Output the [x, y] coordinate of the center of the cell containing the given text.  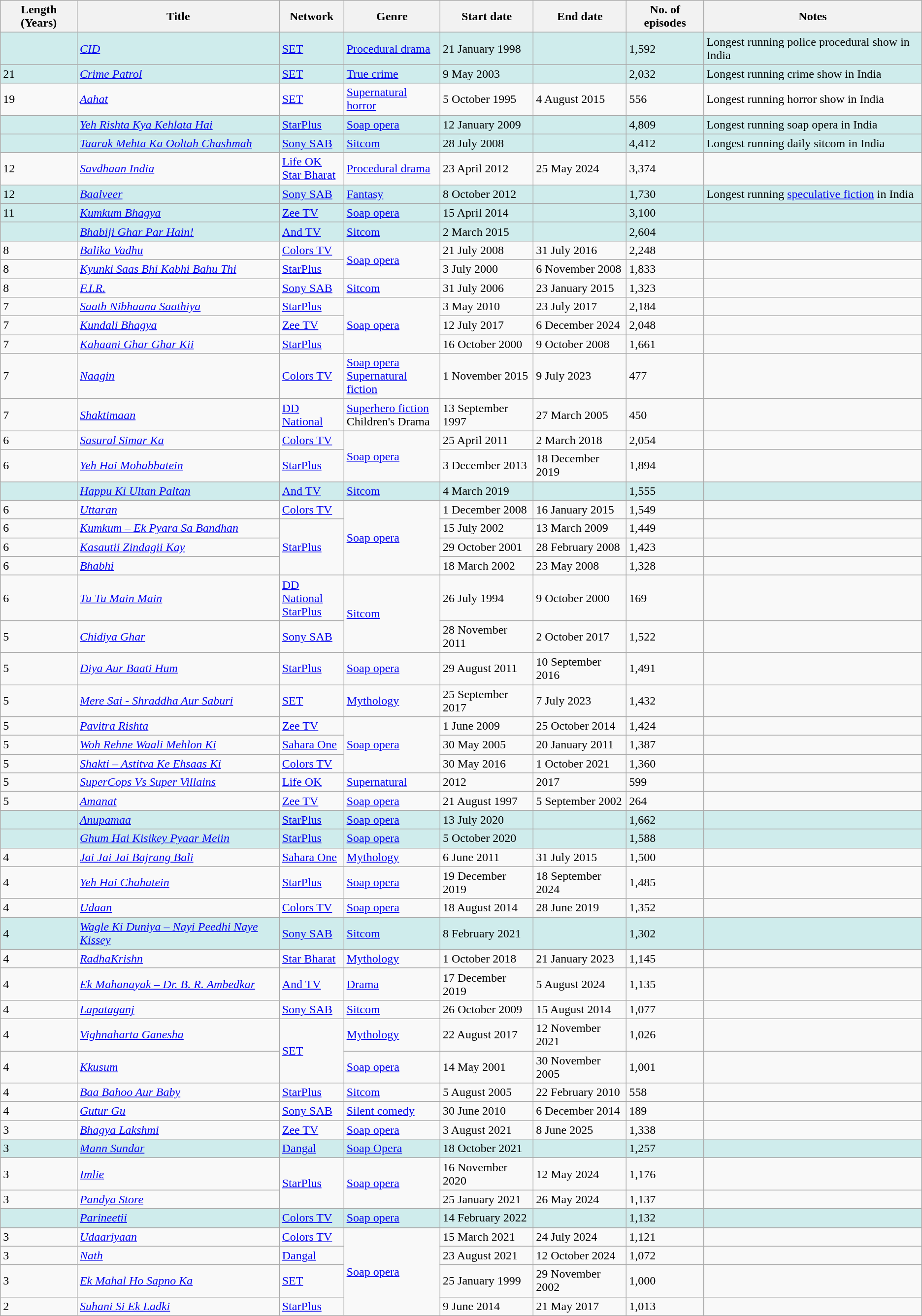
8 October 2012 [487, 194]
1,588 [665, 838]
Kumkum – Ek Pyara Sa Bandhan [178, 528]
25 January 1999 [487, 1281]
12 October 2024 [580, 1255]
13 July 2020 [487, 820]
Ghum Hai Kisikey Pyaar Meiin [178, 838]
Taarak Mehta Ka Ooltah Chashmah [178, 143]
Longest running horror show in India [813, 99]
2012 [487, 782]
Chidiya Ghar [178, 636]
1,338 [665, 1130]
Gutur Gu [178, 1111]
Sasural Simar Ka [178, 440]
Vighnaharta Ganesha [178, 1035]
3 August 2021 [487, 1130]
264 [665, 801]
2,248 [665, 250]
21 July 2008 [487, 250]
2 March 2015 [487, 231]
1,000 [665, 1281]
6 December 2024 [580, 325]
28 November 2011 [487, 636]
Longest running soap opera in India [813, 125]
Pavitra Rishta [178, 726]
1,592 [665, 48]
1,328 [665, 566]
3,100 [665, 213]
8 February 2021 [487, 933]
29 August 2011 [487, 669]
Supernaturalhorror [392, 99]
Mann Sundar [178, 1149]
1,730 [665, 194]
1,257 [665, 1149]
7 July 2023 [580, 700]
Title [178, 17]
21 [39, 74]
21 August 1997 [487, 801]
21 January 1998 [487, 48]
599 [665, 782]
3 May 2010 [487, 307]
Saath Nibhaana Saathiya [178, 307]
30 May 2005 [487, 745]
Baa Bahoo Aur Baby [178, 1092]
3 July 2000 [487, 269]
30 May 2016 [487, 764]
Superhero fictionChildren's Drama [392, 415]
9 June 2014 [487, 1306]
29 October 2001 [487, 547]
18 December 2019 [580, 466]
1 June 2009 [487, 726]
9 May 2003 [487, 74]
21 January 2023 [580, 959]
Notes [813, 17]
28 July 2008 [487, 143]
15 July 2002 [487, 528]
Genre [392, 17]
Udaan [178, 908]
5 October 1995 [487, 99]
12 July 2017 [487, 325]
Supernatural [392, 782]
Ek Mahal Ho Sapno Ka [178, 1281]
18 March 2002 [487, 566]
Bhabhi [178, 566]
29 November 2002 [580, 1281]
28 June 2019 [580, 908]
25 April 2011 [487, 440]
Bhagya Lakshmi [178, 1130]
12 November 2021 [580, 1035]
450 [665, 415]
4,412 [665, 143]
1,121 [665, 1237]
No. of episodes [665, 17]
13 September 1997 [487, 415]
2 October 2017 [580, 636]
Imlie [178, 1174]
1,145 [665, 959]
Amanat [178, 801]
1,432 [665, 700]
Kyunki Saas Bhi Kabhi Bahu Thi [178, 269]
4 March 2019 [487, 491]
2,032 [665, 74]
28 February 2008 [580, 547]
Crime Patrol [178, 74]
RadhaKrishn [178, 959]
6 November 2008 [580, 269]
1,387 [665, 745]
31 July 2006 [487, 288]
1,833 [665, 269]
1,424 [665, 726]
DD National [311, 415]
25 October 2014 [580, 726]
1,072 [665, 1255]
22 February 2010 [580, 1092]
Longest running daily sitcom in India [813, 143]
19 December 2019 [487, 882]
8 June 2025 [580, 1130]
True crime [392, 74]
Yeh Rishta Kya Kehlata Hai [178, 125]
4 August 2015 [580, 99]
1 November 2015 [487, 376]
1,522 [665, 636]
31 July 2016 [580, 250]
Life OK [311, 782]
1,352 [665, 908]
2 March 2018 [580, 440]
Bhabiji Ghar Par Hain! [178, 231]
Star Bharat [311, 959]
Baalveer [178, 194]
2,048 [665, 325]
F.I.R. [178, 288]
20 January 2011 [580, 745]
Kkusum [178, 1066]
Tu Tu Main Main [178, 598]
31 July 2015 [580, 857]
558 [665, 1092]
1,077 [665, 1009]
26 October 2009 [487, 1009]
19 [39, 99]
18 October 2021 [487, 1149]
1,423 [665, 547]
12 January 2009 [487, 125]
1,485 [665, 882]
Udaariyaan [178, 1237]
1,132 [665, 1218]
1,323 [665, 288]
Soap operaSupernatural fiction [392, 376]
15 August 2014 [580, 1009]
1 December 2008 [487, 510]
11 [39, 213]
Balika Vadhu [178, 250]
Shaktimaan [178, 415]
1,555 [665, 491]
Parineetii [178, 1218]
23 April 2012 [487, 168]
Mere Sai - Shraddha Aur Saburi [178, 700]
Longest running police procedural show in India [813, 48]
1,176 [665, 1174]
Yeh Hai Mohabbatein [178, 466]
Pandya Store [178, 1199]
DD National StarPlus [311, 598]
3 December 2013 [487, 466]
2 [39, 1306]
Suhani Si Ek Ladki [178, 1306]
17 December 2019 [487, 984]
26 May 2024 [580, 1199]
Kahaani Ghar Ghar Kii [178, 344]
Fantasy [392, 194]
169 [665, 598]
25 September 2017 [487, 700]
1,661 [665, 344]
13 March 2009 [580, 528]
Anupamaa [178, 820]
1,001 [665, 1066]
16 January 2015 [580, 510]
30 November 2005 [580, 1066]
Silent comedy [392, 1111]
1,662 [665, 820]
9 July 2023 [580, 376]
End date [580, 17]
18 September 2024 [580, 882]
CID [178, 48]
Lapataganj [178, 1009]
9 October 2000 [580, 598]
Network [311, 17]
Kasautii Zindagii Kay [178, 547]
1,013 [665, 1306]
1,360 [665, 764]
12 May 2024 [580, 1174]
4,809 [665, 125]
Aahat [178, 99]
556 [665, 99]
1,500 [665, 857]
Yeh Hai Chahatein [178, 882]
Kundali Bhagya [178, 325]
24 July 2024 [580, 1237]
2017 [580, 782]
2,054 [665, 440]
23 January 2015 [580, 288]
Drama [392, 984]
9 October 2008 [580, 344]
SuperCops Vs Super Villains [178, 782]
30 June 2010 [487, 1111]
3,374 [665, 168]
Ek Mahanayak – Dr. B. R. Ambedkar [178, 984]
Woh Rehne Waali Mehlon Ki [178, 745]
Longest running crime show in India [813, 74]
5 October 2020 [487, 838]
6 June 2011 [487, 857]
Shakti – Astitva Ke Ehsaas Ki [178, 764]
1,135 [665, 984]
23 August 2021 [487, 1255]
2,184 [665, 307]
Wagle Ki Duniya – Nayi Peedhi Naye Kissey [178, 933]
21 May 2017 [580, 1306]
5 August 2005 [487, 1092]
1,894 [665, 466]
15 April 2014 [487, 213]
1,549 [665, 510]
Start date [487, 17]
Kumkum Bhagya [178, 213]
Diya Aur Baati Hum [178, 669]
14 May 2001 [487, 1066]
1,026 [665, 1035]
1 October 2021 [580, 764]
16 November 2020 [487, 1174]
Life OKStar Bharat [311, 168]
5 September 2002 [580, 801]
189 [665, 1111]
6 December 2014 [580, 1111]
27 March 2005 [580, 415]
22 August 2017 [487, 1035]
14 February 2022 [487, 1218]
23 May 2008 [580, 566]
1 October 2018 [487, 959]
477 [665, 376]
10 September 2016 [580, 669]
Savdhaan India [178, 168]
Uttaran [178, 510]
16 October 2000 [487, 344]
26 July 1994 [487, 598]
1,449 [665, 528]
23 July 2017 [580, 307]
1,491 [665, 669]
Nath [178, 1255]
1,302 [665, 933]
Happu Ki Ultan Paltan [178, 491]
25 May 2024 [580, 168]
Naagin [178, 376]
1,137 [665, 1199]
2,604 [665, 231]
Jai Jai Jai Bajrang Bali [178, 857]
Length (Years) [39, 17]
5 August 2024 [580, 984]
Longest running speculative fiction in India [813, 194]
15 March 2021 [487, 1237]
Soap Opera [392, 1149]
18 August 2014 [487, 908]
25 January 2021 [487, 1199]
